Provide the [x, y] coordinate of the cell's center where the given text is located.  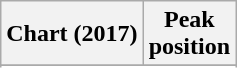
Peak position [189, 34]
Chart (2017) [72, 34]
